Identify which cell holds the provided text, then report its [x, y] central coordinate. 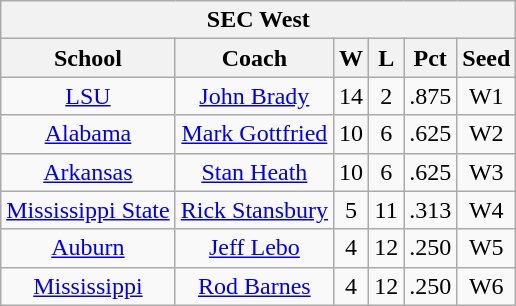
Mississippi State [88, 210]
14 [352, 96]
.875 [430, 96]
Alabama [88, 134]
W1 [486, 96]
Arkansas [88, 172]
Rick Stansbury [254, 210]
School [88, 58]
L [386, 58]
W5 [486, 248]
Seed [486, 58]
Mississippi [88, 286]
5 [352, 210]
.313 [430, 210]
W3 [486, 172]
John Brady [254, 96]
W2 [486, 134]
Rod Barnes [254, 286]
W4 [486, 210]
Auburn [88, 248]
Coach [254, 58]
Pct [430, 58]
Mark Gottfried [254, 134]
W6 [486, 286]
W [352, 58]
SEC West [258, 20]
LSU [88, 96]
Stan Heath [254, 172]
Jeff Lebo [254, 248]
2 [386, 96]
11 [386, 210]
